Pinpoint the cell where the given text exists, returning its (X, Y) midpoint coordinate. 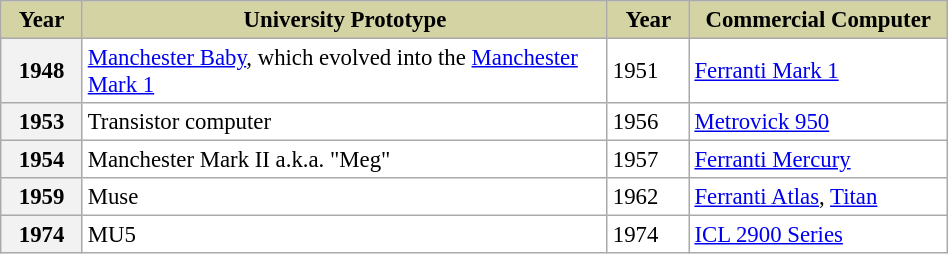
1959 (42, 197)
ICL 2900 Series (818, 235)
1953 (42, 122)
1954 (42, 160)
1956 (648, 122)
Muse (344, 197)
Metrovick 950 (818, 122)
1951 (648, 72)
Manchester Baby, which evolved into the Manchester Mark 1 (344, 72)
Ferranti Mark 1 (818, 72)
1957 (648, 160)
Manchester Mark II a.k.a. "Meg" (344, 160)
University Prototype (344, 20)
Transistor computer (344, 122)
Ferranti Atlas, Titan (818, 197)
1948 (42, 72)
1962 (648, 197)
Commercial Computer (818, 20)
MU5 (344, 235)
Ferranti Mercury (818, 160)
